Extract the (X, Y) coordinate from the center of the cell holding the provided text.  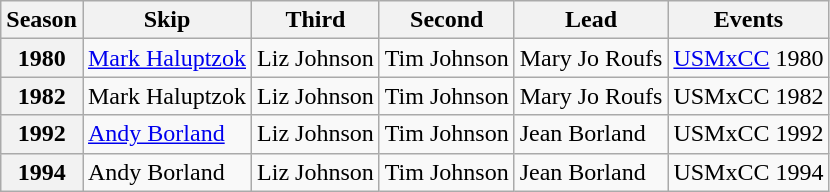
USMxCC 1992 (748, 134)
Events (748, 20)
1982 (42, 96)
USMxCC 1982 (748, 96)
Second (446, 20)
1980 (42, 58)
Skip (166, 20)
USMxCC 1980 (748, 58)
1994 (42, 172)
Season (42, 20)
USMxCC 1994 (748, 172)
1992 (42, 134)
Third (316, 20)
Lead (591, 20)
